Provide the [x, y] coordinate of the cell's center where the given text is located.  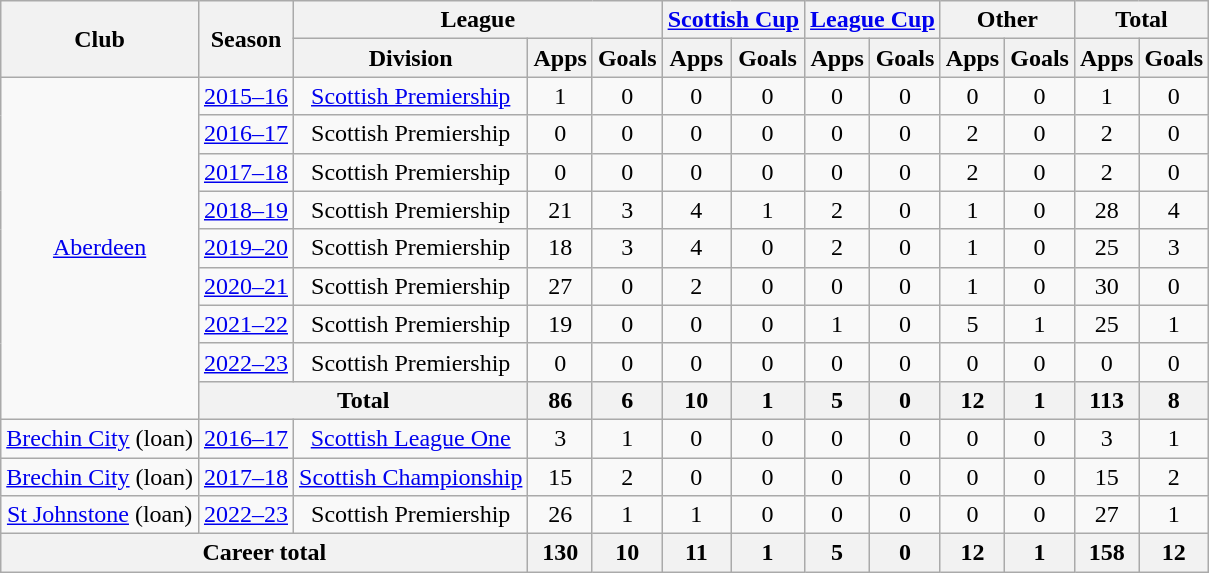
2019–20 [246, 248]
League [478, 20]
8 [1174, 400]
6 [627, 400]
Club [100, 39]
113 [1106, 400]
86 [560, 400]
Aberdeen [100, 248]
130 [560, 553]
2020–21 [246, 286]
League Cup [873, 20]
19 [560, 324]
Division [411, 58]
26 [560, 515]
158 [1106, 553]
Season [246, 39]
Career total [264, 553]
Scottish League One [411, 438]
28 [1106, 210]
Scottish Championship [411, 477]
21 [560, 210]
2021–22 [246, 324]
11 [696, 553]
30 [1106, 286]
2015–16 [246, 96]
Other [1007, 20]
18 [560, 248]
Scottish Cup [733, 20]
St Johnstone (loan) [100, 515]
2018–19 [246, 210]
